Output the [x, y] coordinate of the center of the cell containing the given text.  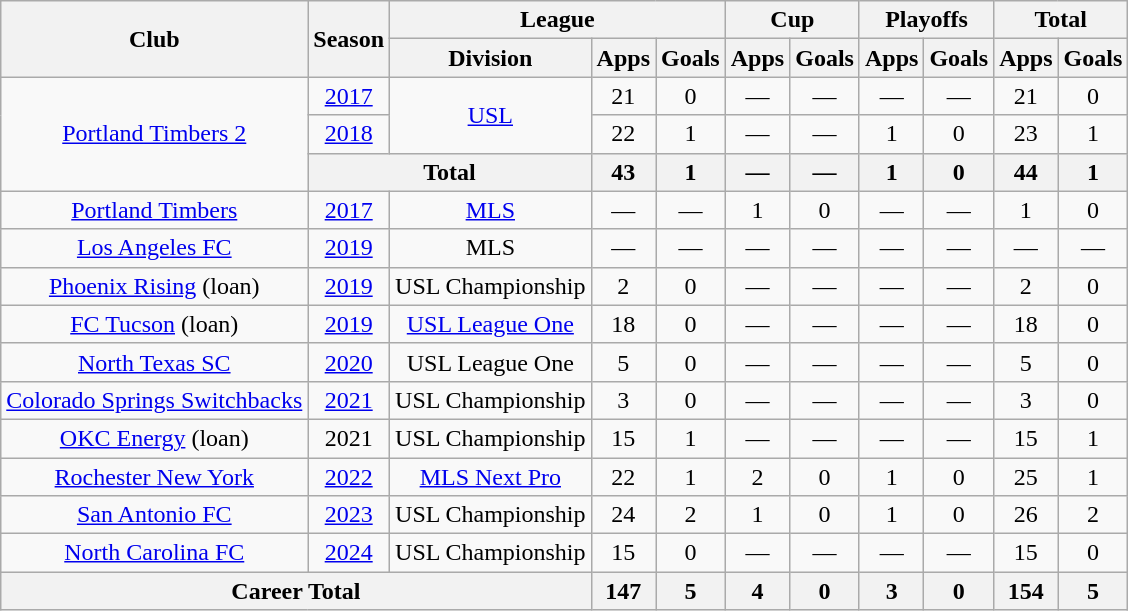
Colorado Springs Switchbacks [154, 400]
USL [491, 115]
FC Tucson (loan) [154, 324]
2022 [349, 477]
Phoenix Rising (loan) [154, 286]
San Antonio FC [154, 515]
Cup [792, 20]
Division [491, 58]
Rochester New York [154, 477]
154 [1026, 591]
North Texas SC [154, 362]
OKC Energy (loan) [154, 438]
Club [154, 39]
MLS Next Pro [491, 477]
4 [757, 591]
League [558, 20]
North Carolina FC [154, 553]
25 [1026, 477]
26 [1026, 515]
Playoffs [926, 20]
24 [623, 515]
2023 [349, 515]
Season [349, 39]
2024 [349, 553]
23 [1026, 134]
2020 [349, 362]
Portland Timbers 2 [154, 134]
147 [623, 591]
43 [623, 172]
2018 [349, 134]
44 [1026, 172]
Los Angeles FC [154, 248]
Portland Timbers [154, 210]
Career Total [296, 591]
